Scan for the cell matching the given text and deliver its [X, Y] coordinate at center. 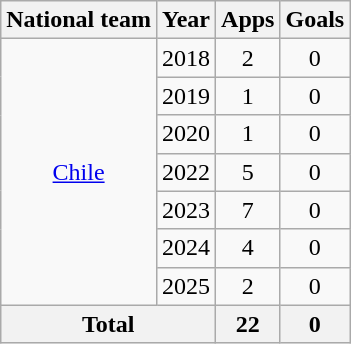
5 [248, 172]
Goals [315, 20]
2023 [186, 210]
7 [248, 210]
2018 [186, 58]
2024 [186, 248]
Chile [79, 172]
2020 [186, 134]
2019 [186, 96]
4 [248, 248]
Total [108, 324]
National team [79, 20]
Year [186, 20]
22 [248, 324]
Apps [248, 20]
2022 [186, 172]
2025 [186, 286]
